Detect which cell encompasses the target text, then output its (X, Y) center coordinate. 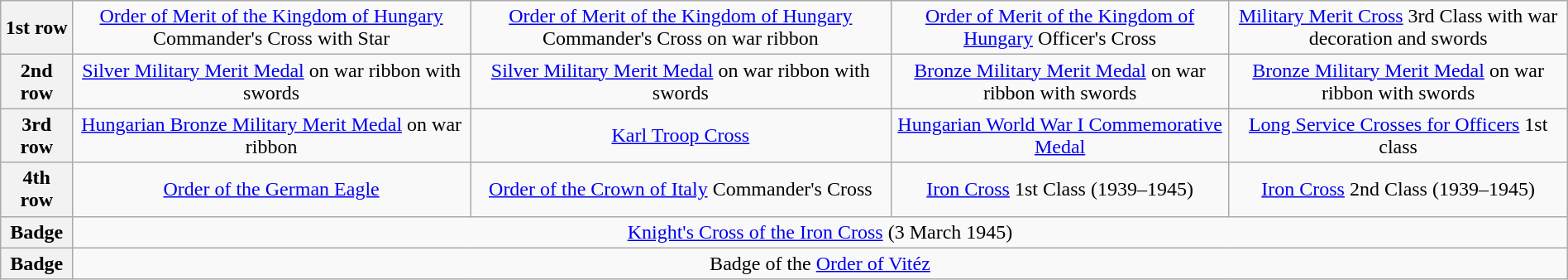
Hungarian Bronze Military Merit Medal on war ribbon (271, 136)
Military Merit Cross 3rd Class with war decoration and swords (1398, 28)
Iron Cross 2nd Class (1939–1945) (1398, 189)
Order of Merit of the Kingdom of Hungary Commander's Cross with Star (271, 28)
1st row (36, 28)
3rd row (36, 136)
Hungarian World War I Commemorative Medal (1060, 136)
Order of Merit of the Kingdom of Hungary Officer's Cross (1060, 28)
Order of the Crown of Italy Commander's Cross (681, 189)
4th row (36, 189)
Badge of the Order of Vitéz (820, 263)
Knight's Cross of the Iron Cross (3 March 1945) (820, 232)
Iron Cross 1st Class (1939–1945) (1060, 189)
Order of Merit of the Kingdom of Hungary Commander's Cross on war ribbon (681, 28)
2nd row (36, 81)
Karl Troop Cross (681, 136)
Long Service Crosses for Officers 1st class (1398, 136)
Order of the German Eagle (271, 189)
